Pinpoint the cell where the given text exists, returning its (x, y) midpoint coordinate. 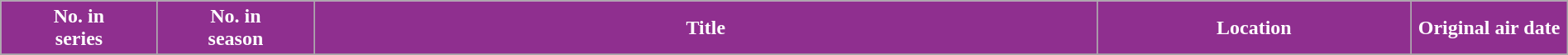
Original air date (1489, 28)
Location (1254, 28)
No. inseries (79, 28)
No. inseason (235, 28)
Title (706, 28)
